From the cell containing the given text, extract its center point as (x, y) coordinate. 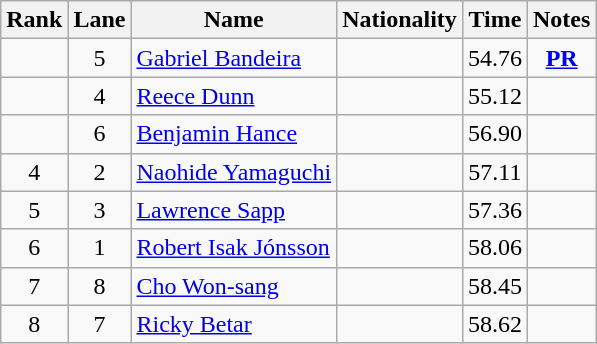
57.36 (494, 210)
56.90 (494, 134)
Gabriel Bandeira (234, 58)
Robert Isak Jónsson (234, 248)
Name (234, 20)
3 (100, 210)
57.11 (494, 172)
Nationality (400, 20)
Reece Dunn (234, 96)
58.62 (494, 324)
54.76 (494, 58)
Lawrence Sapp (234, 210)
Benjamin Hance (234, 134)
Naohide Yamaguchi (234, 172)
55.12 (494, 96)
2 (100, 172)
1 (100, 248)
Rank (34, 20)
Notes (561, 20)
PR (561, 58)
Lane (100, 20)
Time (494, 20)
Cho Won-sang (234, 286)
58.45 (494, 286)
Ricky Betar (234, 324)
58.06 (494, 248)
